Pinpoint the cell where the given text exists, returning its [x, y] midpoint coordinate. 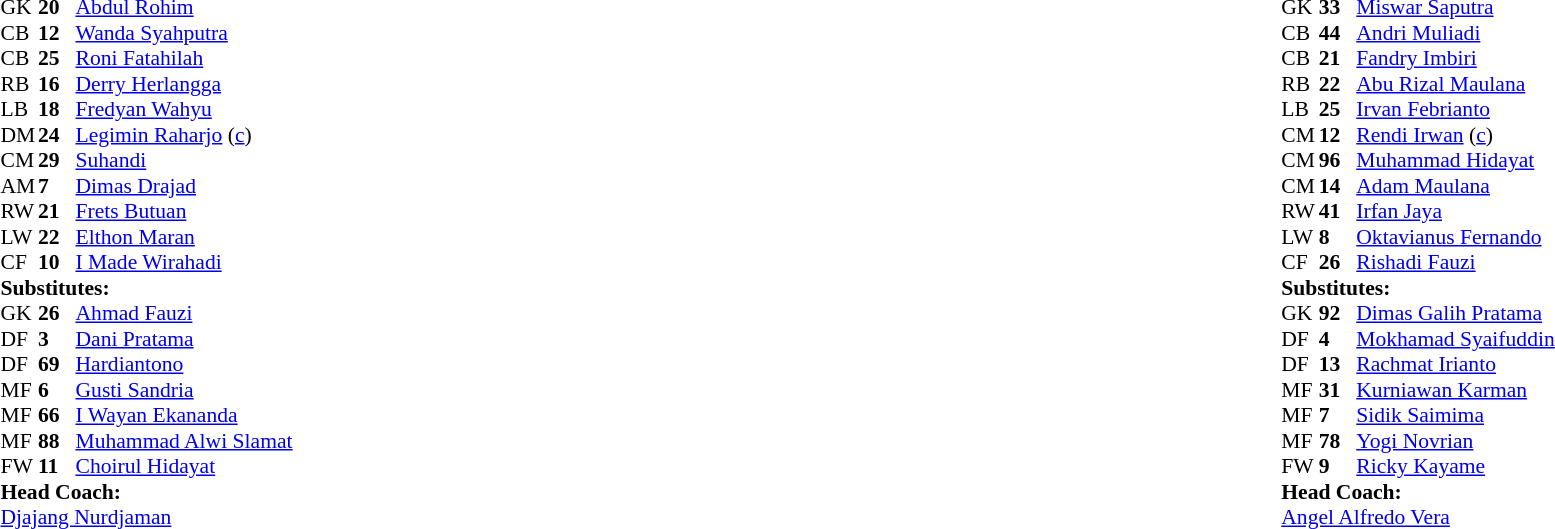
14 [1338, 186]
DM [19, 135]
Muhammad Hidayat [1455, 161]
Frets Butuan [184, 211]
Derry Herlangga [184, 84]
24 [57, 135]
Rishadi Fauzi [1455, 263]
69 [57, 365]
Adam Maulana [1455, 186]
I Wayan Ekananda [184, 415]
Andri Muliadi [1455, 33]
AM [19, 186]
88 [57, 441]
Kurniawan Karman [1455, 390]
Suhandi [184, 161]
Irfan Jaya [1455, 211]
Legimin Raharjo (c) [184, 135]
6 [57, 390]
Hardiantono [184, 365]
13 [1338, 365]
Dimas Galih Pratama [1455, 313]
I Made Wirahadi [184, 263]
29 [57, 161]
Gusti Sandria [184, 390]
Yogi Novrian [1455, 441]
96 [1338, 161]
Rendi Irwan (c) [1455, 135]
Dimas Drajad [184, 186]
41 [1338, 211]
Sidik Saimima [1455, 415]
Ahmad Fauzi [184, 313]
18 [57, 109]
16 [57, 84]
Choirul Hidayat [184, 467]
Rachmat Irianto [1455, 365]
66 [57, 415]
Mokhamad Syaifuddin [1455, 339]
Dani Pratama [184, 339]
Muhammad Alwi Slamat [184, 441]
4 [1338, 339]
31 [1338, 390]
Abu Rizal Maulana [1455, 84]
44 [1338, 33]
Fredyan Wahyu [184, 109]
Oktavianus Fernando [1455, 237]
8 [1338, 237]
78 [1338, 441]
Elthon Maran [184, 237]
Ricky Kayame [1455, 467]
9 [1338, 467]
11 [57, 467]
Roni Fatahilah [184, 59]
3 [57, 339]
92 [1338, 313]
Fandry Imbiri [1455, 59]
Wanda Syahputra [184, 33]
10 [57, 263]
Irvan Febrianto [1455, 109]
